Provide the (x, y) coordinate of the cell's center where the given text is located.  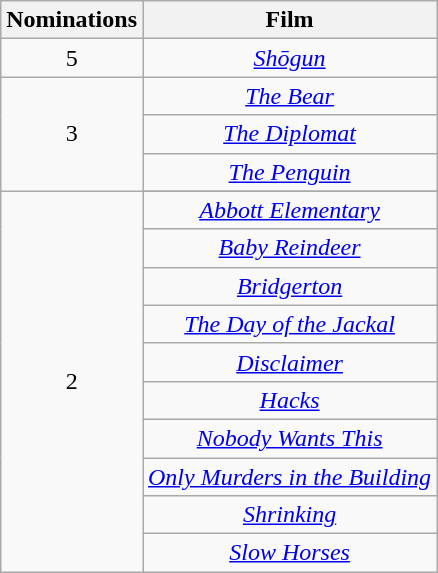
Shōgun (289, 58)
Bridgerton (289, 286)
Baby Reindeer (289, 248)
The Penguin (289, 172)
2 (72, 382)
Slow Horses (289, 553)
The Day of the Jackal (289, 324)
Disclaimer (289, 362)
Only Murders in the Building (289, 477)
5 (72, 58)
Nominations (72, 20)
Hacks (289, 400)
Film (289, 20)
Nobody Wants This (289, 438)
The Diplomat (289, 134)
3 (72, 134)
The Bear (289, 96)
Shrinking (289, 515)
Abbott Elementary (289, 210)
